Scan for the cell matching the given text and deliver its [x, y] coordinate at center. 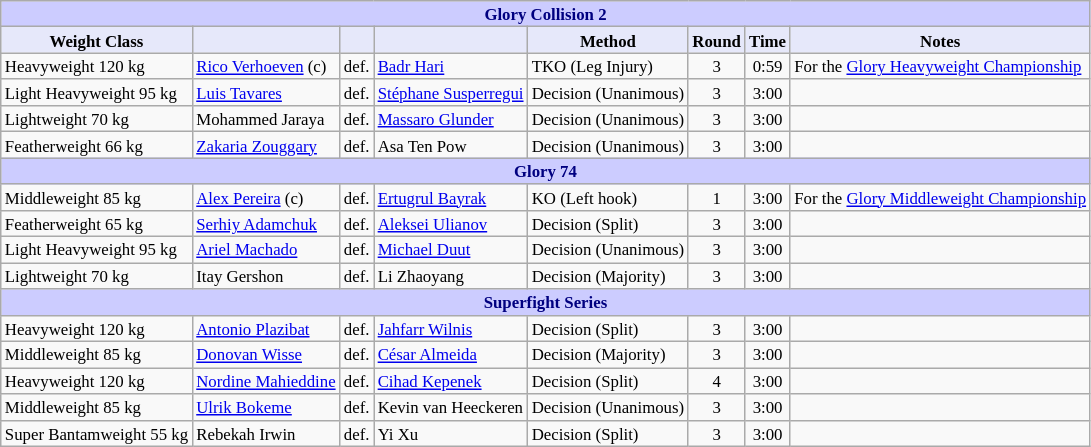
Super Bantamweight 55 kg [96, 433]
Serhiy Adamchuk [266, 224]
Mohammed Jaraya [266, 119]
Aleksei Ulianov [451, 224]
Rico Verhoeven (c) [266, 66]
Badr Hari [451, 66]
Antonio Plazibat [266, 328]
Alex Pereira (c) [266, 197]
For the Glory Middleweight Championship [940, 197]
Method [608, 40]
For the Glory Heavyweight Championship [940, 66]
Massaro Glunder [451, 119]
Featherweight 66 kg [96, 145]
Itay Gershon [266, 276]
KO (Left hook) [608, 197]
Ulrik Bokeme [266, 407]
Stéphane Susperregui [451, 93]
Round [716, 40]
Donovan Wisse [266, 355]
Time [768, 40]
Ariel Machado [266, 250]
Li Zhaoyang [451, 276]
Cihad Kepenek [451, 381]
Michael Duut [451, 250]
Ertugrul Bayrak [451, 197]
Nordine Mahieddine [266, 381]
Glory 74 [546, 171]
Luis Tavares [266, 93]
Kevin van Heeckeren [451, 407]
Zakaria Zouggary [266, 145]
Yi Xu [451, 433]
1 [716, 197]
Superfight Series [546, 302]
César Almeida [451, 355]
Featherweight 65 kg [96, 224]
Jahfarr Wilnis [451, 328]
Asa Ten Pow [451, 145]
Glory Collision 2 [546, 14]
TKO (Leg Injury) [608, 66]
4 [716, 381]
Rebekah Irwin [266, 433]
Notes [940, 40]
Weight Class [96, 40]
0:59 [768, 66]
